Provide the [x, y] coordinate of the cell's center where the given text is located.  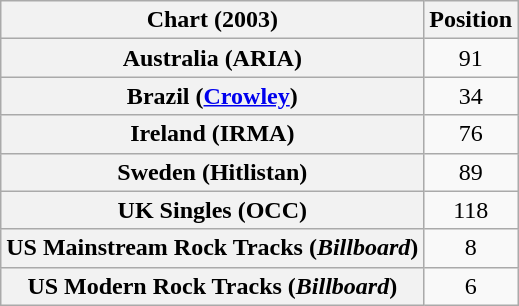
118 [471, 210]
8 [471, 248]
Position [471, 20]
76 [471, 134]
Australia (ARIA) [212, 58]
UK Singles (OCC) [212, 210]
6 [471, 286]
Chart (2003) [212, 20]
91 [471, 58]
US Modern Rock Tracks (Billboard) [212, 286]
89 [471, 172]
US Mainstream Rock Tracks (Billboard) [212, 248]
34 [471, 96]
Brazil (Crowley) [212, 96]
Sweden (Hitlistan) [212, 172]
Ireland (IRMA) [212, 134]
